Determine the (X, Y) coordinate at the center of the cell enclosing the given text.  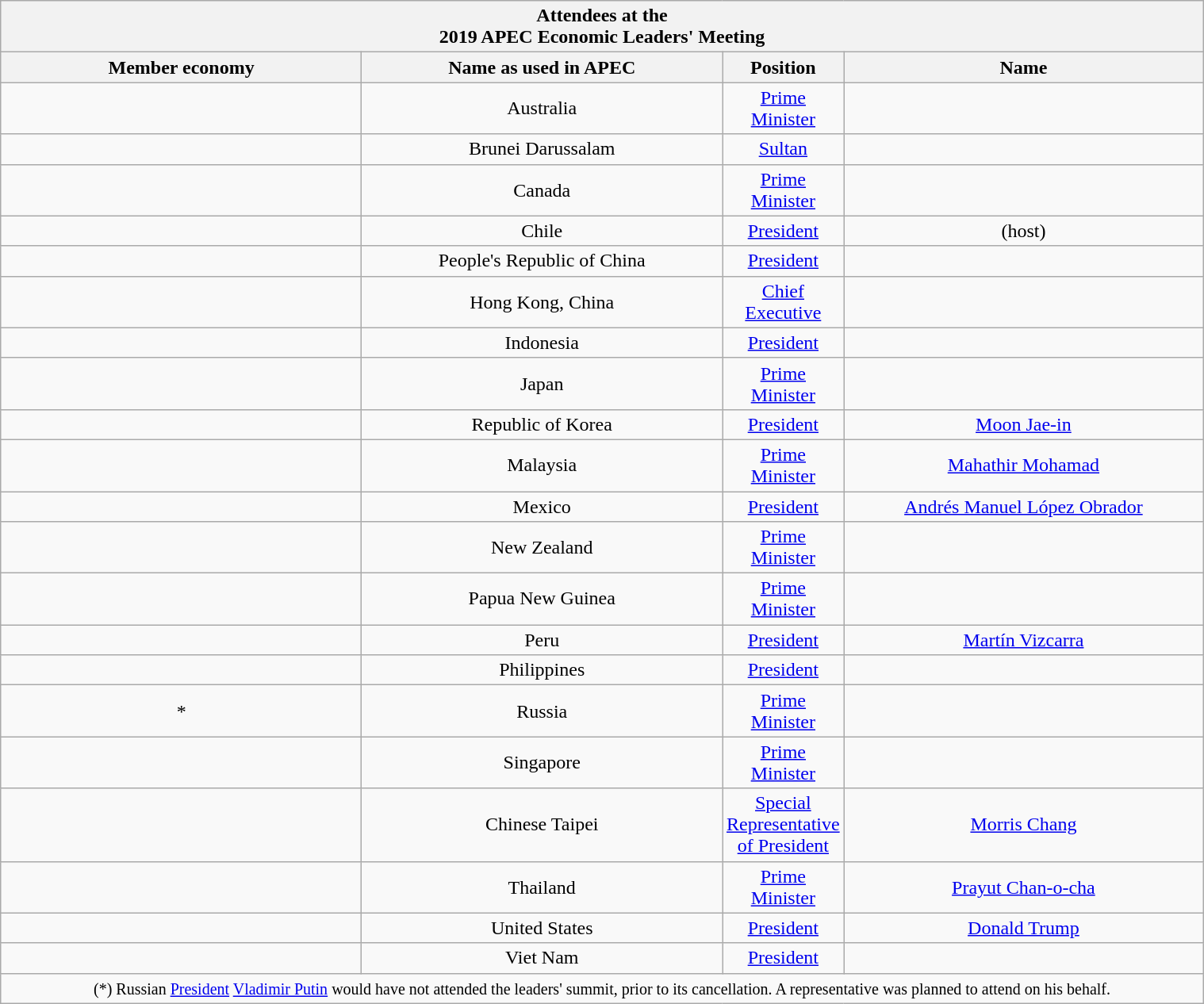
Mexico (543, 507)
Philippines (543, 670)
Peru (543, 640)
Papua New Guinea (543, 600)
Japan (543, 384)
Special Representative of President (783, 825)
Brunei Darussalam (543, 149)
Name as used in APEC (543, 67)
Chief Executive (783, 301)
Canada (543, 190)
Martín Vizcarra (1023, 640)
Malaysia (543, 465)
Mahathir Mohamad (1023, 465)
People's Republic of China (543, 261)
Thailand (543, 887)
Singapore (543, 763)
Moon Jae-in (1023, 424)
Donald Trump (1023, 928)
Sultan (783, 149)
New Zealand (543, 547)
Morris Chang (1023, 825)
Viet Nam (543, 958)
Hong Kong, China (543, 301)
Member economy (181, 67)
Russia (543, 711)
Australia (543, 108)
Attendees at the2019 APEC Economic Leaders' Meeting (601, 27)
United States (543, 928)
Chinese Taipei (543, 825)
(host) (1023, 231)
Position (783, 67)
Republic of Korea (543, 424)
Andrés Manuel López Obrador (1023, 507)
Indonesia (543, 343)
Chile (543, 231)
Name (1023, 67)
* (181, 711)
Prayut Chan-o-cha (1023, 887)
